Output the [X, Y] coordinate of the center of the cell containing the given text.  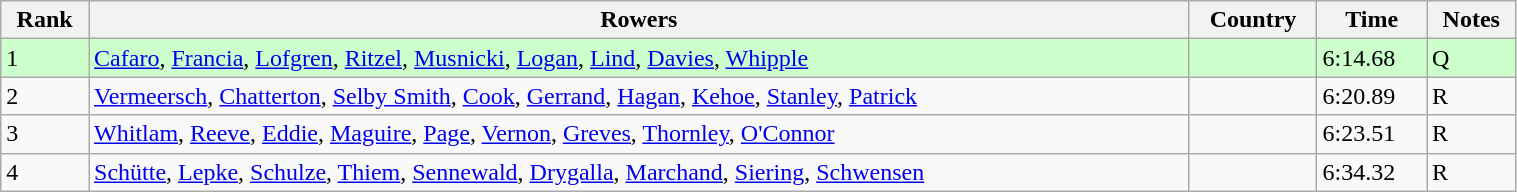
Time [1372, 20]
Notes [1472, 20]
1 [45, 58]
4 [45, 172]
6:23.51 [1372, 134]
6:14.68 [1372, 58]
3 [45, 134]
6:34.32 [1372, 172]
6:20.89 [1372, 96]
Cafaro, Francia, Lofgren, Ritzel, Musnicki, Logan, Lind, Davies, Whipple [640, 58]
Rowers [640, 20]
Country [1253, 20]
Q [1472, 58]
Rank [45, 20]
Whitlam, Reeve, Eddie, Maguire, Page, Vernon, Greves, Thornley, O'Connor [640, 134]
Vermeersch, Chatterton, Selby Smith, Cook, Gerrand, Hagan, Kehoe, Stanley, Patrick [640, 96]
2 [45, 96]
Schütte, Lepke, Schulze, Thiem, Sennewald, Drygalla, Marchand, Siering, Schwensen [640, 172]
